Extract the (X, Y) coordinate from the center of the cell holding the provided text.  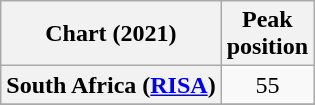
Chart (2021) (111, 34)
55 (267, 85)
South Africa (RISA) (111, 85)
Peakposition (267, 34)
